Find where the given text appears and provide that cell's center as (x, y) coordinate. 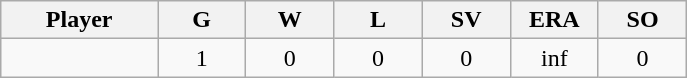
1 (202, 58)
inf (554, 58)
SV (466, 20)
ERA (554, 20)
Player (80, 20)
G (202, 20)
L (378, 20)
W (290, 20)
SO (642, 20)
